Scan for the cell matching the given text and deliver its (X, Y) coordinate at center. 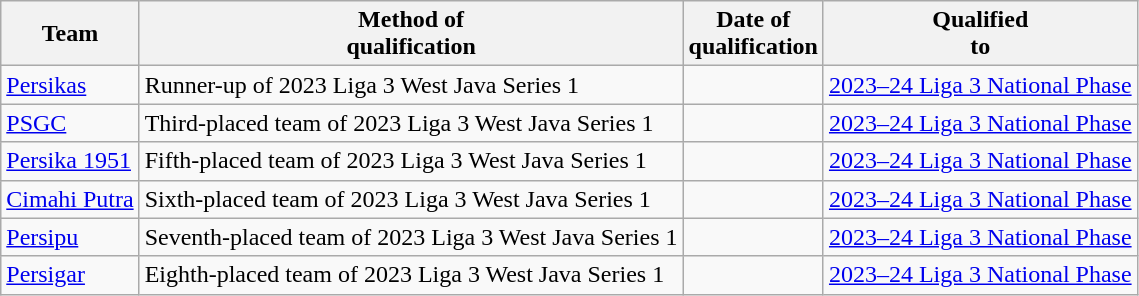
Persikas (70, 85)
Sixth-placed team of 2023 Liga 3 West Java Series 1 (411, 199)
Fifth-placed team of 2023 Liga 3 West Java Series 1 (411, 161)
Date of qualification (753, 34)
Seventh-placed team of 2023 Liga 3 West Java Series 1 (411, 237)
Persipu (70, 237)
Qualified to (980, 34)
Third-placed team of 2023 Liga 3 West Java Series 1 (411, 123)
Cimahi Putra (70, 199)
Eighth-placed team of 2023 Liga 3 West Java Series 1 (411, 275)
PSGC (70, 123)
Runner-up of 2023 Liga 3 West Java Series 1 (411, 85)
Method of qualification (411, 34)
Team (70, 34)
Persika 1951 (70, 161)
Persigar (70, 275)
